From the cell containing the given text, extract its center point as (x, y) coordinate. 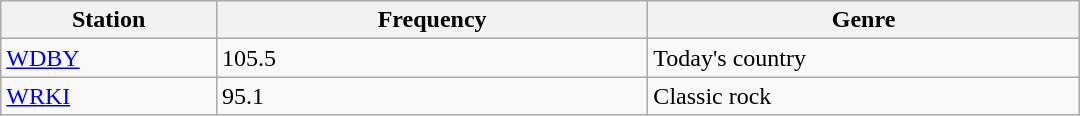
Classic rock (864, 96)
Today's country (864, 58)
WDBY (109, 58)
95.1 (432, 96)
WRKI (109, 96)
Frequency (432, 20)
Genre (864, 20)
105.5 (432, 58)
Station (109, 20)
